Detect which cell encompasses the target text, then output its (x, y) center coordinate. 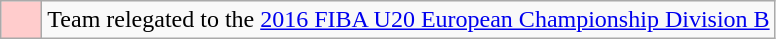
Team relegated to the 2016 FIBA U20 European Championship Division B (408, 20)
